For the text-containing cell, return its midpoint in [X, Y] coordinate format. 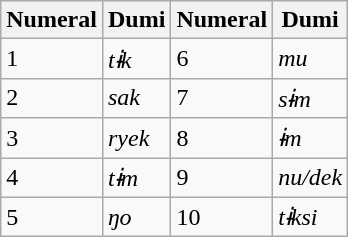
sɨm [310, 98]
1 [52, 59]
2 [52, 98]
ryek [136, 138]
nu/dek [310, 178]
4 [52, 178]
10 [222, 217]
tɨk [136, 59]
6 [222, 59]
tɨm [136, 178]
5 [52, 217]
sak [136, 98]
7 [222, 98]
9 [222, 178]
ɨm [310, 138]
ŋo [136, 217]
3 [52, 138]
mu [310, 59]
8 [222, 138]
tɨksi [310, 217]
